Detect which cell encompasses the target text, then output its [X, Y] center coordinate. 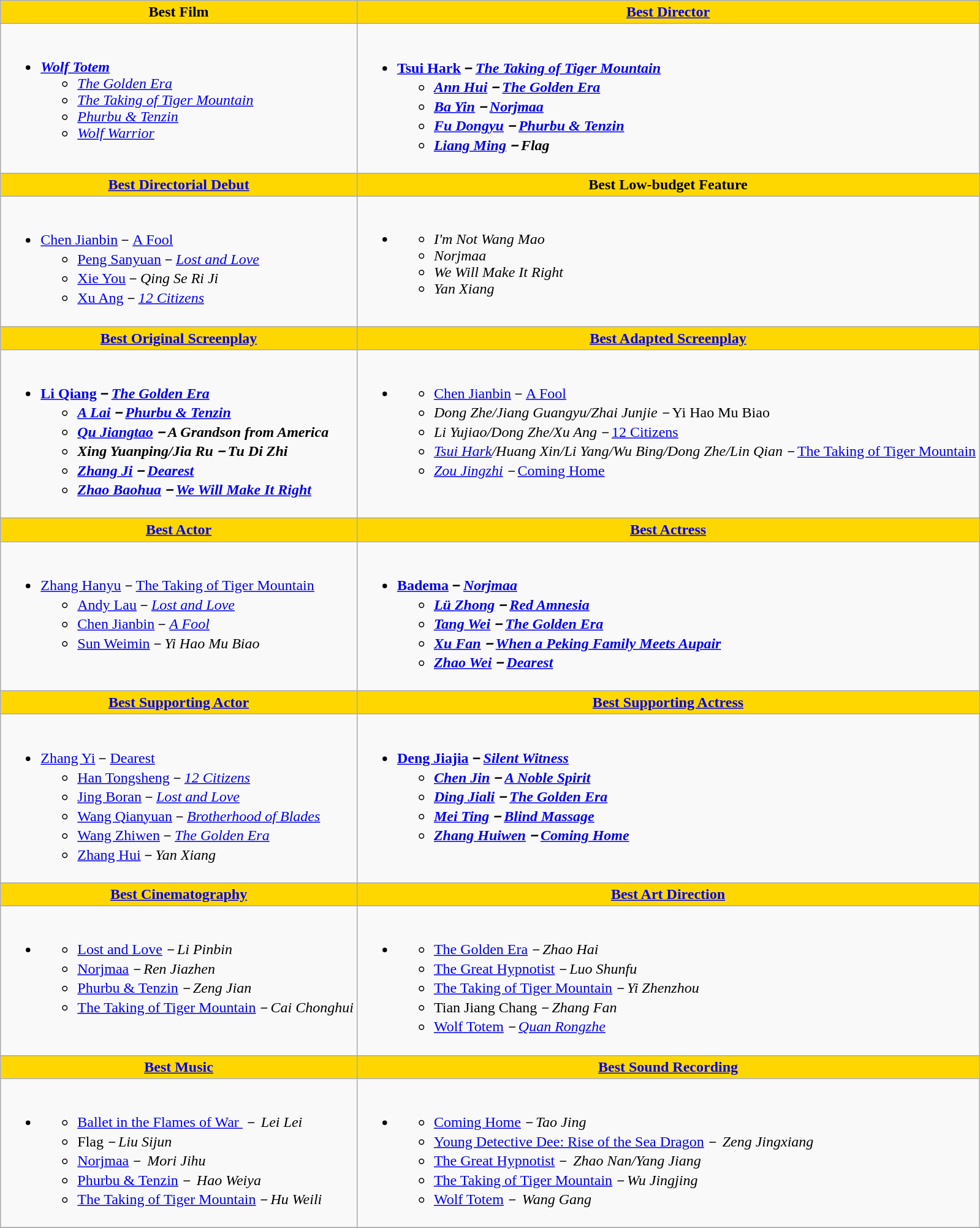
Best Directorial Debut [179, 184]
Tsui Hark－The Taking of Tiger MountainAnn Hui－The Golden EraBa Yin－NorjmaaFu Dongyu－Phurbu & TenzinLiang Ming－Flag [668, 99]
Wolf TotemThe Golden EraThe Taking of Tiger MountainPhurbu & TenzinWolf Warrior [179, 99]
Best Actress [668, 530]
Best Film [179, 12]
Zhang Hanyu－The Taking of Tiger MountainAndy Lau－Lost and LoveChen Jianbin－A FoolSun Weimin－Yi Hao Mu Biao [179, 616]
Ballet in the Flames of War － Lei LeiFlag－Liu SijunNorjmaa－ Mori JihuPhurbu & Tenzin－ Hao WeiyaThe Taking of Tiger Mountain－Hu Weili [179, 1153]
Zhang Yi－DearestHan Tongsheng－12 CitizensJing Boran－Lost and LoveWang Qianyuan－Brotherhood of BladesWang Zhiwen－The Golden EraZhang Hui－Yan Xiang [179, 798]
Badema－NorjmaaLü Zhong－Red AmnesiaTang Wei－The Golden EraXu Fan－When a Peking Family Meets AupairZhao Wei－Dearest [668, 616]
I'm Not Wang MaoNorjmaaWe Will Make It RightYan Xiang [668, 261]
Best Supporting Actor [179, 702]
Best Cinematography [179, 894]
Best Supporting Actress [668, 702]
Best Low-budget Feature [668, 184]
Best Sound Recording [668, 1067]
Best Actor [179, 530]
Lost and Love－Li PinbinNorjmaa－Ren JiazhenPhurbu & Tenzin－Zeng JianThe Taking of Tiger Mountain－Cai Chonghui [179, 980]
Best Original Screenplay [179, 338]
Best Director [668, 12]
The Golden Era－Zhao HaiThe Great Hypnotist－Luo ShunfuThe Taking of Tiger Mountain－Yi ZhenzhouTian Jiang Chang－Zhang FanWolf Totem－Quan Rongzhe [668, 980]
Best Music [179, 1067]
Best Art Direction [668, 894]
Best Adapted Screenplay [668, 338]
Chen Jianbin－A FoolPeng Sanyuan－Lost and LoveXie You－Qing Se Ri JiXu Ang－12 Citizens [179, 261]
Deng Jiajia－Silent WitnessChen Jin－A Noble SpiritDing Jiali－The Golden EraMei Ting－Blind MassageZhang Huiwen－Coming Home [668, 798]
